Output the [X, Y] coordinate of the center of the cell containing the given text.  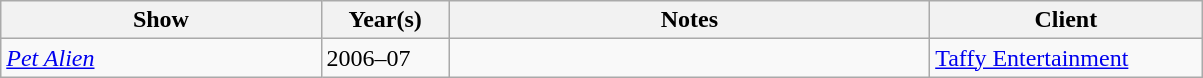
Year(s) [385, 20]
Client [1066, 20]
Notes [689, 20]
Show [161, 20]
Taffy Entertainment [1066, 58]
2006–07 [385, 58]
Pet Alien [161, 58]
